Return the (X, Y) coordinate for the center point of the cell that contains the specified text.  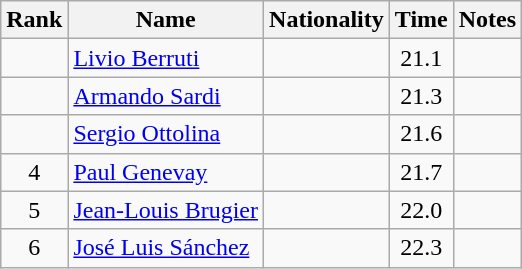
21.3 (421, 96)
Notes (487, 20)
21.7 (421, 172)
4 (34, 172)
Nationality (327, 20)
Rank (34, 20)
6 (34, 248)
21.1 (421, 58)
Paul Genevay (166, 172)
22.0 (421, 210)
José Luis Sánchez (166, 248)
Jean-Louis Brugier (166, 210)
22.3 (421, 248)
5 (34, 210)
Name (166, 20)
Armando Sardi (166, 96)
Time (421, 20)
Livio Berruti (166, 58)
Sergio Ottolina (166, 134)
21.6 (421, 134)
